Pinpoint the cell where the given text exists, returning its (X, Y) midpoint coordinate. 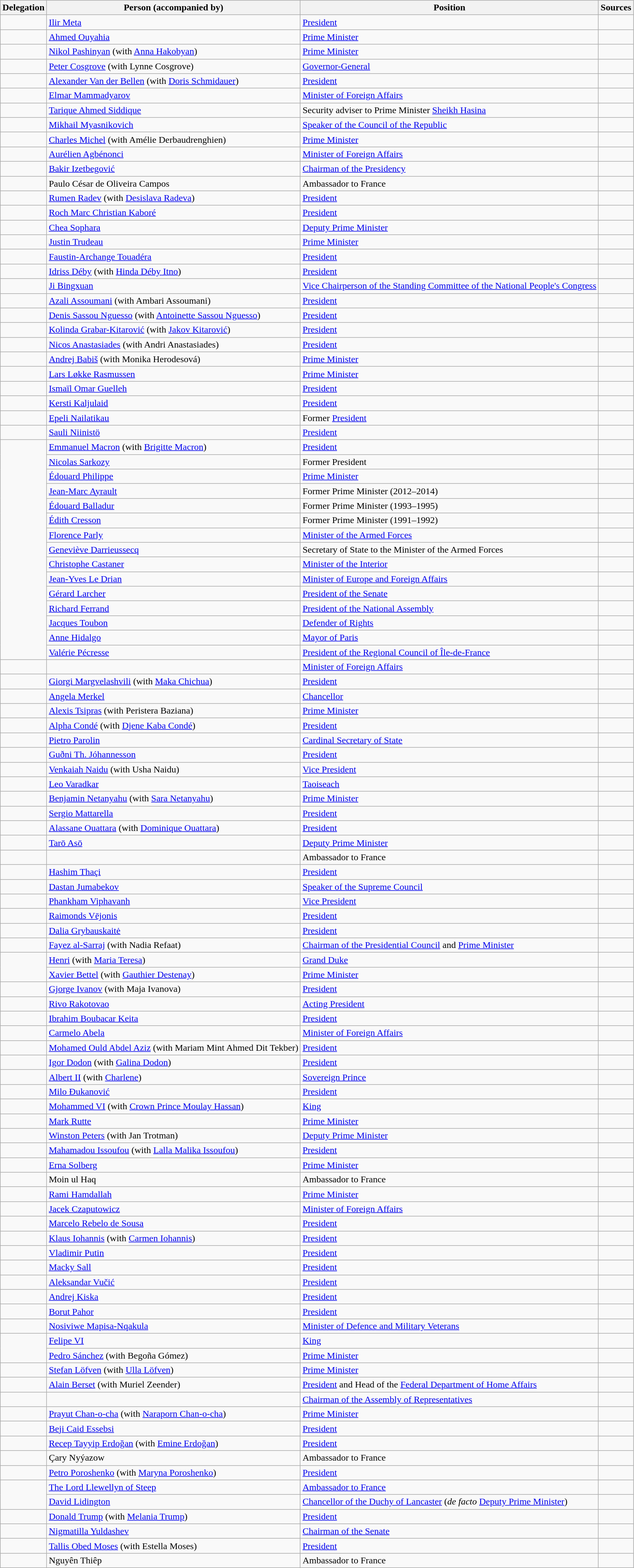
Recep Tayyip Erdoğan (with Emine Erdoğan) (173, 1443)
Rami Hamdallah (173, 1194)
Former Prime Minister (1991–1992) (450, 520)
Mohamed Ould Abdel Aziz (with Mariam Mint Ahmed Dit Tekber) (173, 1048)
Felipe VI (173, 1341)
Jean-Yves Le Drian (173, 579)
Venkaiah Naidu (with Usha Naidu) (173, 769)
Angela Merkel (173, 696)
Emmanuel Macron (with Brigitte Macron) (173, 447)
Édouard Balladur (173, 506)
Sergio Mattarella (173, 813)
Nguyên Thiêp (173, 1560)
Azali Assoumani (with Ambari Assoumani) (173, 301)
Donald Trump (with Melania Trump) (173, 1516)
Albert II (with Charlene) (173, 1077)
Andrej Babiš (with Monika Herodesová) (173, 359)
Richard Ferrand (173, 608)
Stefan Löfven (with Ulla Löfven) (173, 1370)
Ji Bingxuan (173, 286)
Person (accompanied by) (173, 8)
Mohammed VI (with Crown Prince Moulay Hassan) (173, 1106)
President of the National Assembly (450, 608)
Christophe Castaner (173, 564)
Position (450, 8)
Ismaïl Omar Guelleh (173, 388)
Former Prime Minister (2012–2014) (450, 491)
Elmar Mammadyarov (173, 95)
Chea Sophara (173, 227)
Chancellor of the Duchy of Lancaster (de facto Deputy Prime Minister) (450, 1502)
Rivo Rakotovao (173, 1004)
Milo Đukanović (173, 1092)
Tallis Obed Moses (with Estella Moses) (173, 1546)
Alexis Tsipras (with Peristera Baziana) (173, 711)
Nicolas Sarkozy (173, 462)
David Lidington (173, 1502)
Mikhail Myasnikovich (173, 125)
Faustin-Archange Touadéra (173, 257)
Raimonds Vējonis (173, 916)
Édith Cresson (173, 520)
Alexander Van der Bellen (with Doris Schmidauer) (173, 81)
Secretary of State to the Minister of the Armed Forces (450, 550)
President and Head of the Federal Department of Home Affairs (450, 1385)
Nigmatilla Yuldashev (173, 1531)
Alain Berset (with Muriel Zeender) (173, 1385)
The Lord Llewellyn of Steep (173, 1487)
Xavier Bettel (with Gauthier Destenay) (173, 975)
Beji Caid Essebsi (173, 1429)
Aleksandar Vučić (173, 1282)
Benjamin Netanyahu (with Sara Netanyahu) (173, 799)
Igor Dodon (with Galina Dodon) (173, 1062)
Prayut Chan-o-cha (with Naraporn Chan-o-cha) (173, 1414)
Mark Rutte (173, 1121)
Alassane Ouattara (with Dominique Ouattara) (173, 828)
Chairman of the Presidential Council and Prime Minister (450, 945)
Kersti Kaljulaid (173, 403)
Roch Marc Christian Kaboré (173, 213)
Speaker of the Supreme Council (450, 886)
Chairman of the Assembly of Representatives (450, 1399)
Anne Hidalgo (173, 637)
Defender of Rights (450, 623)
Guðni Th. Jóhannesson (173, 755)
Former Prime Minister (1993–1995) (450, 506)
Sources (616, 8)
Peter Cosgrove (with Lynne Cosgrove) (173, 66)
Dalia Grybauskaitė (173, 931)
Moin ul Haq (173, 1180)
Jacques Toubon (173, 623)
Andrej Kiska (173, 1297)
Ibrahim Boubacar Keita (173, 1018)
President of the Regional Council of Île-de-France (450, 652)
President of the Senate (450, 593)
Charles Michel (with Amélie Derbaudrenghien) (173, 139)
Denis Sassou Nguesso (with Antoinette Sassou Nguesso) (173, 315)
Klaus Iohannis (with Carmen Iohannis) (173, 1238)
Vladimir Putin (173, 1253)
Grand Duke (450, 960)
Idriss Déby (with Hinda Déby Itno) (173, 271)
Chairman of the Presidency (450, 169)
Delegation (23, 8)
Hashim Thaçi (173, 872)
Mahamadou Issoufou (with Lalla Malika Issoufou) (173, 1150)
Rumen Radev (with Desislava Radeva) (173, 198)
Lars Løkke Rasmussen (173, 374)
Geneviève Darrieussecq (173, 550)
Édouard Philippe (173, 476)
Nosiviwe Mapisa-Nqakula (173, 1326)
Mayor of Paris (450, 637)
Speaker of the Council of the Republic (450, 125)
Sovereign Prince (450, 1077)
Kolinda Grabar-Kitarović (with Jakov Kitarović) (173, 330)
Phankham Viphavanh (173, 901)
Chairman of the Senate (450, 1531)
Macky Sall (173, 1267)
Minister of Defence and Military Veterans (450, 1326)
Pedro Sánchez (with Begoña Gómez) (173, 1355)
Carmelo Abela (173, 1033)
Ilir Meta (173, 22)
Minister of the Armed Forces (450, 535)
Borut Pahor (173, 1311)
Security adviser to Prime Minister Sheikh Hasina (450, 110)
Alpha Condé (with Djene Kaba Condé) (173, 725)
Nikol Pashinyan (with Anna Hakobyan) (173, 52)
Justin Trudeau (173, 242)
Epeli Nailatikau (173, 418)
Gjorge Ivanov (with Maja Ivanova) (173, 989)
Tarique Ahmed Siddique (173, 110)
Fayez al-Sarraj (with Nadia Refaat) (173, 945)
Florence Parly (173, 535)
Nicos Anastasiades (with Andri Anastasiades) (173, 344)
Erna Solberg (173, 1165)
Tarō Asō (173, 843)
Bakir Izetbegović (173, 169)
Acting President (450, 1004)
Paulo César de Oliveira Campos (173, 184)
Pietro Parolin (173, 740)
Ahmed Ouyahia (173, 37)
Chancellor (450, 696)
Sauli Niinistö (173, 433)
Valérie Pécresse (173, 652)
Leo Varadkar (173, 784)
Taoiseach (450, 784)
Giorgi Margvelashvili (with Maka Chichua) (173, 682)
Minister of the Interior (450, 564)
Winston Peters (with Jan Trotman) (173, 1136)
Henri (with Maria Teresa) (173, 960)
Dastan Jumabekov (173, 886)
Jacek Czaputowicz (173, 1209)
Vice Chairperson of the Standing Committee of the National People's Congress (450, 286)
Jean-Marc Ayrault (173, 491)
Gérard Larcher (173, 593)
Çary Nyýazow (173, 1458)
Aurélien Agbénonci (173, 154)
Governor-General (450, 66)
Minister of Europe and Foreign Affairs (450, 579)
Petro Poroshenko (with Maryna Poroshenko) (173, 1473)
Marcelo Rebelo de Sousa (173, 1224)
Cardinal Secretary of State (450, 740)
